For the text-containing cell, return its midpoint in [X, Y] coordinate format. 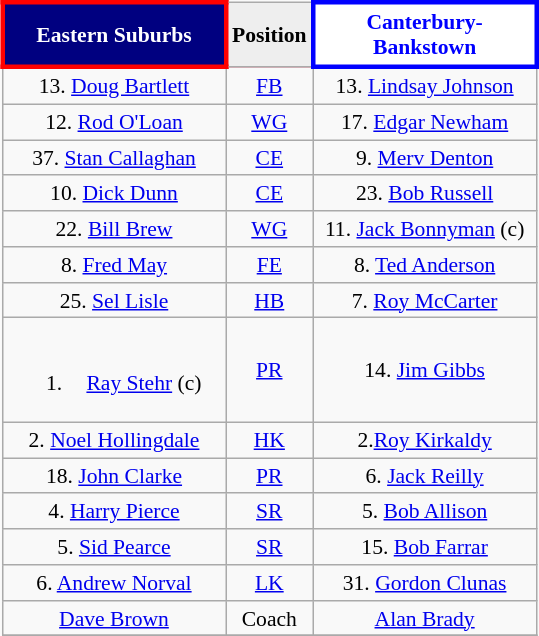
Eastern Suburbs [114, 35]
25. Sel Lisle [114, 300]
12. Rod O'Loan [114, 122]
FE [270, 265]
13. Doug Bartlett [114, 86]
2. Noel Hollingdale [114, 440]
6. Andrew Norval [114, 583]
7. Roy McCarter [424, 300]
31. Gordon Clunas [424, 583]
17. Edgar Newham [424, 122]
18. John Clarke [114, 476]
5. Sid Pearce [114, 547]
22. Bill Brew [114, 229]
10. Dick Dunn [114, 193]
23. Bob Russell [424, 193]
HB [270, 300]
13. Lindsay Johnson [424, 86]
4. Harry Pierce [114, 511]
Position [270, 35]
6. Jack Reilly [424, 476]
5. Bob Allison [424, 511]
FB [270, 86]
9. Merv Denton [424, 158]
8. Ted Anderson [424, 265]
LK [270, 583]
2.Roy Kirkaldy [424, 440]
11. Jack Bonnyman (c) [424, 229]
8. Fred May [114, 265]
Canterbury-Bankstown [424, 35]
Alan Brady [424, 618]
15. Bob Farrar [424, 547]
Ray Stehr (c) [114, 370]
Dave Brown [114, 618]
37. Stan Callaghan [114, 158]
Coach [270, 618]
14. Jim Gibbs [424, 370]
HK [270, 440]
